Scan for the cell matching the given text and deliver its [X, Y] coordinate at center. 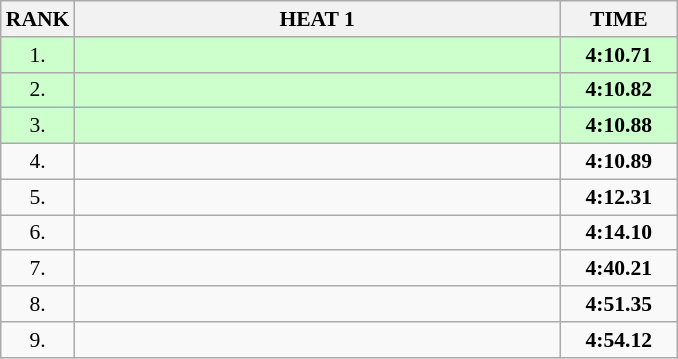
4:10.71 [619, 55]
4:40.21 [619, 269]
4:10.82 [619, 90]
3. [38, 126]
5. [38, 197]
HEAT 1 [316, 19]
1. [38, 55]
4:10.89 [619, 162]
6. [38, 233]
4:14.10 [619, 233]
4. [38, 162]
9. [38, 340]
4:54.12 [619, 340]
TIME [619, 19]
4:51.35 [619, 304]
4:10.88 [619, 126]
8. [38, 304]
RANK [38, 19]
7. [38, 269]
4:12.31 [619, 197]
2. [38, 90]
